Locate the cell with the specified text and output its [X, Y] center coordinate. 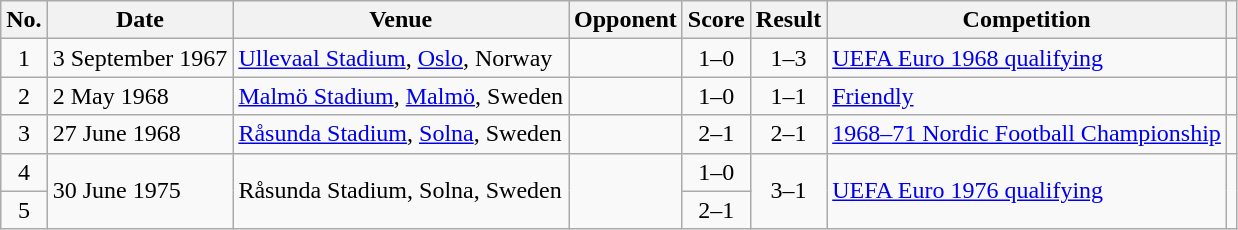
Result [788, 20]
No. [24, 20]
UEFA Euro 1976 qualifying [1027, 191]
Friendly [1027, 96]
Date [140, 20]
3 [24, 134]
2 [24, 96]
Score [716, 20]
3–1 [788, 191]
1968–71 Nordic Football Championship [1027, 134]
Ullevaal Stadium, Oslo, Norway [401, 58]
4 [24, 172]
3 September 1967 [140, 58]
Venue [401, 20]
5 [24, 210]
UEFA Euro 1968 qualifying [1027, 58]
Malmö Stadium, Malmö, Sweden [401, 96]
1–3 [788, 58]
Competition [1027, 20]
Opponent [626, 20]
1 [24, 58]
30 June 1975 [140, 191]
2 May 1968 [140, 96]
1–1 [788, 96]
27 June 1968 [140, 134]
